Identify which cell holds the provided text, then report its (x, y) central coordinate. 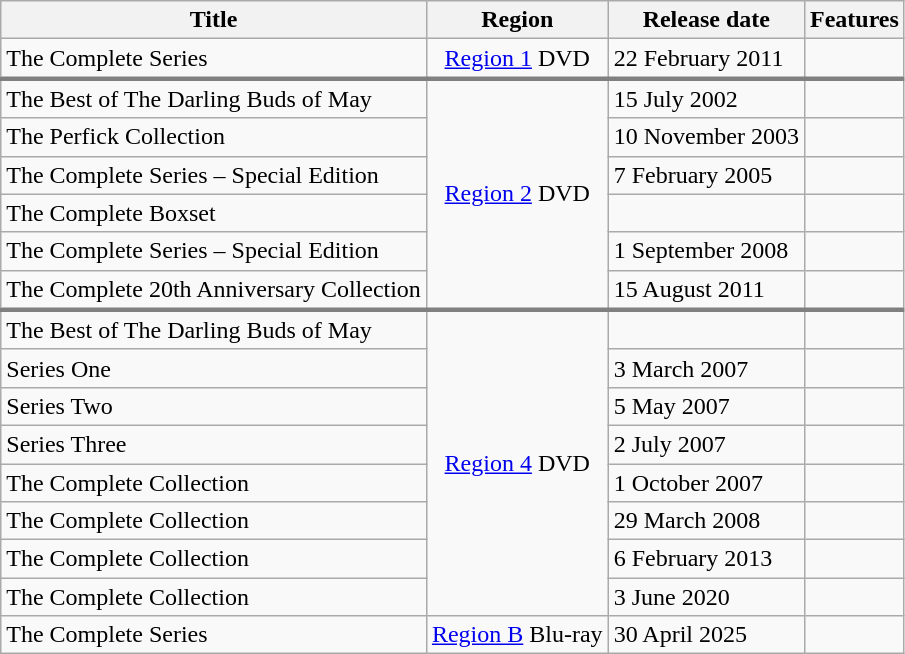
3 June 2020 (706, 597)
Region (517, 20)
6 February 2013 (706, 559)
The Complete Boxset (214, 213)
15 July 2002 (706, 98)
Region 1 DVD (517, 59)
Features (854, 20)
3 March 2007 (706, 368)
Title (214, 20)
1 October 2007 (706, 483)
Series One (214, 368)
15 August 2011 (706, 290)
5 May 2007 (706, 406)
Region 2 DVD (517, 194)
Release date (706, 20)
The Perfick Collection (214, 137)
7 February 2005 (706, 175)
29 March 2008 (706, 521)
30 April 2025 (706, 635)
10 November 2003 (706, 137)
2 July 2007 (706, 444)
The Complete 20th Anniversary Collection (214, 290)
22 February 2011 (706, 59)
Series Two (214, 406)
Region B Blu-ray (517, 635)
1 September 2008 (706, 251)
Region 4 DVD (517, 463)
Series Three (214, 444)
